Extract the (X, Y) coordinate from the center of the cell holding the provided text.  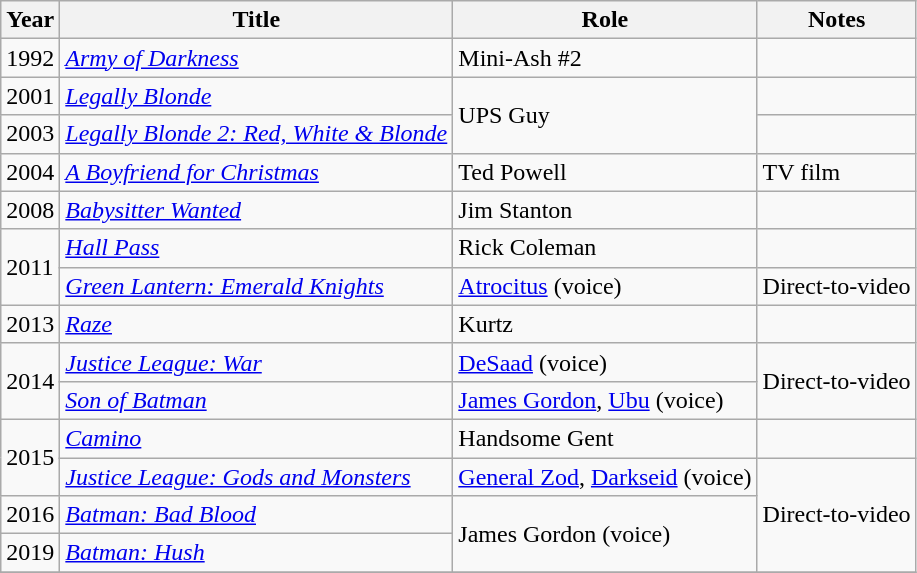
Mini-Ash #2 (605, 58)
James Gordon (voice) (605, 534)
Batman: Bad Blood (256, 515)
Babysitter Wanted (256, 210)
2016 (30, 515)
Son of Batman (256, 400)
Army of Darkness (256, 58)
Green Lantern: Emerald Knights (256, 286)
2001 (30, 96)
Role (605, 20)
Atrocitus (voice) (605, 286)
2011 (30, 267)
Camino (256, 438)
Raze (256, 324)
Kurtz (605, 324)
2004 (30, 172)
Year (30, 20)
Legally Blonde 2: Red, White & Blonde (256, 134)
2003 (30, 134)
2015 (30, 457)
Legally Blonde (256, 96)
UPS Guy (605, 115)
TV film (836, 172)
Handsome Gent (605, 438)
Title (256, 20)
Batman: Hush (256, 553)
Ted Powell (605, 172)
Notes (836, 20)
2013 (30, 324)
General Zod, Darkseid (voice) (605, 477)
Hall Pass (256, 248)
2008 (30, 210)
DeSaad (voice) (605, 362)
1992 (30, 58)
2014 (30, 381)
Justice League: Gods and Monsters (256, 477)
2019 (30, 553)
A Boyfriend for Christmas (256, 172)
Rick Coleman (605, 248)
James Gordon, Ubu (voice) (605, 400)
Justice League: War (256, 362)
Jim Stanton (605, 210)
